Determine the (X, Y) coordinate at the center of the cell enclosing the given text.  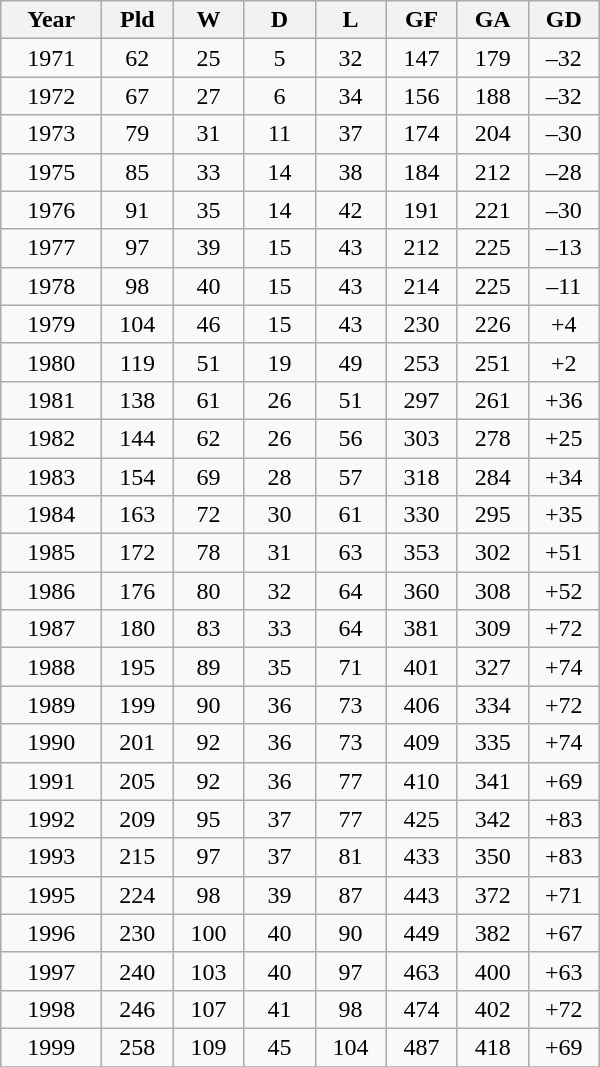
251 (492, 362)
209 (138, 819)
342 (492, 819)
89 (208, 667)
+51 (564, 553)
+52 (564, 591)
402 (492, 1009)
1993 (52, 857)
GF (422, 20)
224 (138, 895)
46 (208, 324)
W (208, 20)
+35 (564, 515)
226 (492, 324)
80 (208, 591)
205 (138, 781)
109 (208, 1047)
360 (422, 591)
195 (138, 667)
1990 (52, 743)
410 (422, 781)
253 (422, 362)
107 (208, 1009)
67 (138, 96)
295 (492, 515)
381 (422, 629)
1988 (52, 667)
261 (492, 400)
308 (492, 591)
318 (422, 477)
302 (492, 553)
201 (138, 743)
100 (208, 933)
1978 (52, 286)
372 (492, 895)
297 (422, 400)
246 (138, 1009)
409 (422, 743)
+67 (564, 933)
63 (350, 553)
138 (138, 400)
418 (492, 1047)
191 (422, 210)
406 (422, 705)
330 (422, 515)
+71 (564, 895)
5 (280, 58)
78 (208, 553)
1981 (52, 400)
180 (138, 629)
38 (350, 172)
1995 (52, 895)
Pld (138, 20)
1972 (52, 96)
1977 (52, 248)
154 (138, 477)
+25 (564, 438)
278 (492, 438)
204 (492, 134)
D (280, 20)
221 (492, 210)
69 (208, 477)
95 (208, 819)
350 (492, 857)
215 (138, 857)
25 (208, 58)
199 (138, 705)
327 (492, 667)
–13 (564, 248)
1979 (52, 324)
19 (280, 362)
1992 (52, 819)
28 (280, 477)
87 (350, 895)
309 (492, 629)
49 (350, 362)
57 (350, 477)
Year (52, 20)
258 (138, 1047)
463 (422, 971)
1987 (52, 629)
1976 (52, 210)
240 (138, 971)
+63 (564, 971)
174 (422, 134)
83 (208, 629)
1980 (52, 362)
401 (422, 667)
1989 (52, 705)
34 (350, 96)
176 (138, 591)
1985 (52, 553)
1975 (52, 172)
1971 (52, 58)
6 (280, 96)
303 (422, 438)
85 (138, 172)
1997 (52, 971)
172 (138, 553)
–11 (564, 286)
56 (350, 438)
188 (492, 96)
–28 (564, 172)
474 (422, 1009)
433 (422, 857)
147 (422, 58)
353 (422, 553)
27 (208, 96)
30 (280, 515)
334 (492, 705)
156 (422, 96)
1982 (52, 438)
11 (280, 134)
119 (138, 362)
+4 (564, 324)
443 (422, 895)
179 (492, 58)
1998 (52, 1009)
163 (138, 515)
81 (350, 857)
GA (492, 20)
42 (350, 210)
214 (422, 286)
1984 (52, 515)
1983 (52, 477)
79 (138, 134)
41 (280, 1009)
1973 (52, 134)
+34 (564, 477)
487 (422, 1047)
1996 (52, 933)
184 (422, 172)
91 (138, 210)
GD (564, 20)
341 (492, 781)
1999 (52, 1047)
400 (492, 971)
103 (208, 971)
449 (422, 933)
+36 (564, 400)
72 (208, 515)
284 (492, 477)
144 (138, 438)
L (350, 20)
425 (422, 819)
382 (492, 933)
45 (280, 1047)
71 (350, 667)
1991 (52, 781)
+2 (564, 362)
335 (492, 743)
1986 (52, 591)
